Extract the [x, y] coordinate from the center of the cell holding the provided text.  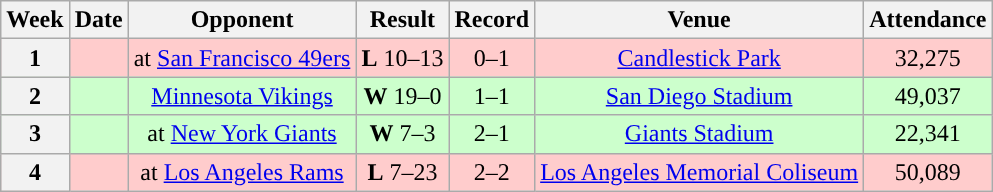
Minnesota Vikings [242, 96]
L 10–13 [402, 58]
4 [35, 172]
Venue [700, 20]
0–1 [492, 58]
Date [98, 20]
Result [402, 20]
Record [492, 20]
at New York Giants [242, 134]
San Diego Stadium [700, 96]
1–1 [492, 96]
W 19–0 [402, 96]
22,341 [928, 134]
Attendance [928, 20]
W 7–3 [402, 134]
49,037 [928, 96]
Week [35, 20]
L 7–23 [402, 172]
1 [35, 58]
2–1 [492, 134]
at San Francisco 49ers [242, 58]
50,089 [928, 172]
Giants Stadium [700, 134]
Candlestick Park [700, 58]
at Los Angeles Rams [242, 172]
2 [35, 96]
3 [35, 134]
2–2 [492, 172]
Los Angeles Memorial Coliseum [700, 172]
32,275 [928, 58]
Opponent [242, 20]
